Output the [X, Y] coordinate of the center of the cell containing the given text.  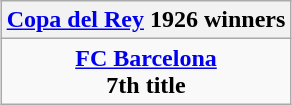
Copa del Rey 1926 winners [146, 20]
FC Barcelona7th title [146, 72]
